Search for the cell housing the specified text and yield its [x, y] center coordinate. 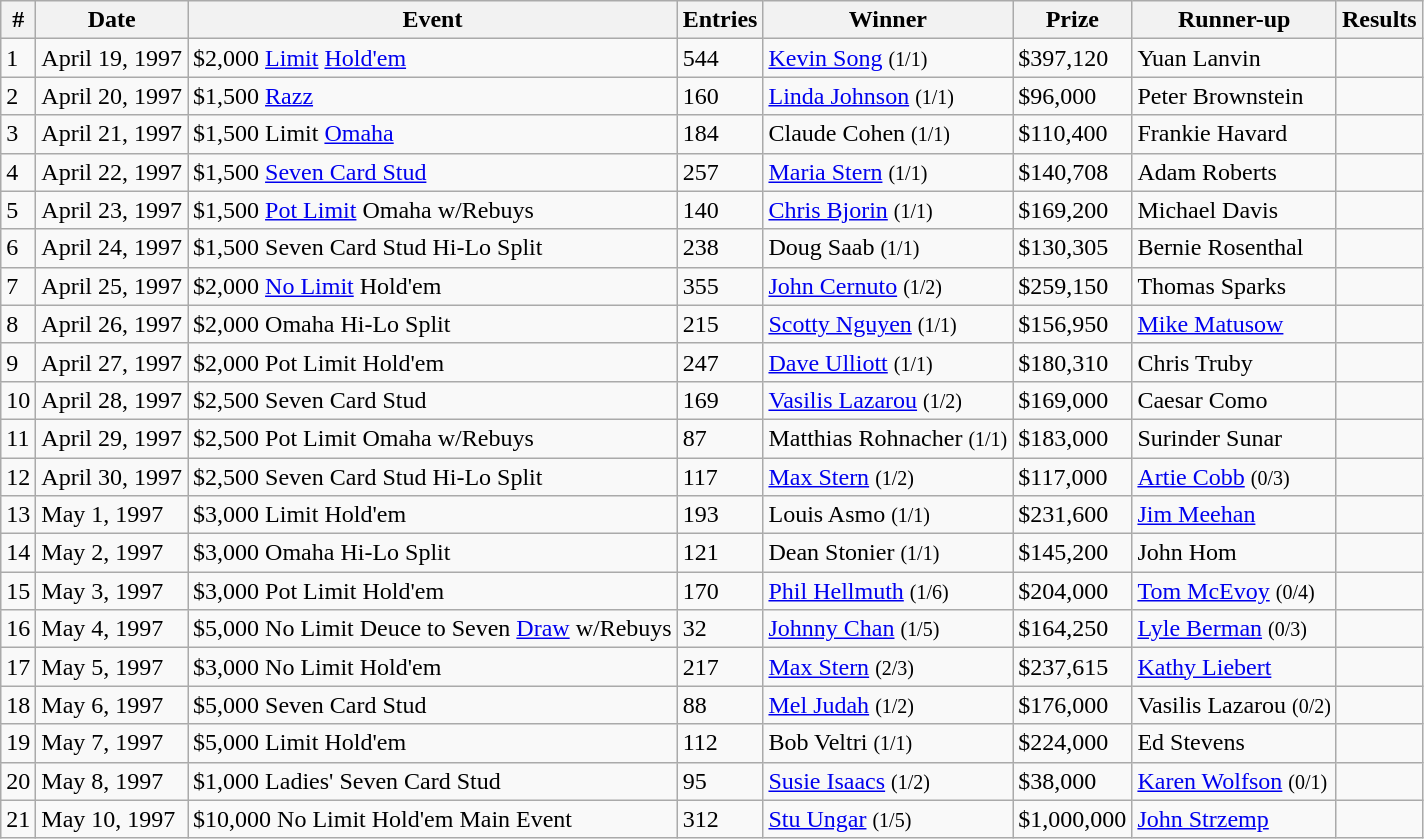
Doug Saab (1/1) [888, 248]
217 [720, 667]
$38,000 [1072, 781]
John Strzemp [1234, 819]
$2,000 Pot Limit Hold'em [433, 362]
9 [18, 362]
88 [720, 705]
19 [18, 743]
April 29, 1997 [112, 438]
544 [720, 58]
Thomas Sparks [1234, 286]
April 22, 1997 [112, 172]
1 [18, 58]
May 10, 1997 [112, 819]
184 [720, 134]
95 [720, 781]
Chris Truby [1234, 362]
April 28, 1997 [112, 400]
6 [18, 248]
$1,500 Seven Card Stud Hi-Lo Split [433, 248]
$2,000 No Limit Hold'em [433, 286]
112 [720, 743]
$2,500 Seven Card Stud Hi-Lo Split [433, 477]
$169,200 [1072, 210]
Runner-up [1234, 20]
Event [433, 20]
17 [18, 667]
$156,950 [1072, 324]
$2,500 Seven Card Stud [433, 400]
355 [720, 286]
$2,500 Pot Limit Omaha w/Rebuys [433, 438]
121 [720, 553]
May 2, 1997 [112, 553]
$180,310 [1072, 362]
$3,000 Omaha Hi-Lo Split [433, 553]
May 5, 1997 [112, 667]
May 4, 1997 [112, 629]
$2,000 Omaha Hi-Lo Split [433, 324]
160 [720, 96]
Claude Cohen (1/1) [888, 134]
$5,000 Limit Hold'em [433, 743]
$140,708 [1072, 172]
Adam Roberts [1234, 172]
$1,500 Pot Limit Omaha w/Rebuys [433, 210]
Johnny Chan (1/5) [888, 629]
Winner [888, 20]
$231,600 [1072, 515]
Results [1379, 20]
$145,200 [1072, 553]
May 8, 1997 [112, 781]
Entries [720, 20]
140 [720, 210]
Max Stern (1/2) [888, 477]
$224,000 [1072, 743]
87 [720, 438]
John Hom [1234, 553]
$3,000 Pot Limit Hold'em [433, 591]
$130,305 [1072, 248]
Michael Davis [1234, 210]
$259,150 [1072, 286]
14 [18, 553]
Stu Ungar (1/5) [888, 819]
Maria Stern (1/1) [888, 172]
Max Stern (2/3) [888, 667]
312 [720, 819]
3 [18, 134]
$1,500 Limit Omaha [433, 134]
18 [18, 705]
Kevin Song (1/1) [888, 58]
Artie Cobb (0/3) [1234, 477]
$117,000 [1072, 477]
$1,000 Ladies' Seven Card Stud [433, 781]
$3,000 No Limit Hold'em [433, 667]
Susie Isaacs (1/2) [888, 781]
# [18, 20]
April 21, 1997 [112, 134]
Mel Judah (1/2) [888, 705]
Bernie Rosenthal [1234, 248]
$3,000 Limit Hold'em [433, 515]
Peter Brownstein [1234, 96]
20 [18, 781]
April 26, 1997 [112, 324]
257 [720, 172]
April 27, 1997 [112, 362]
Scotty Nguyen (1/1) [888, 324]
$164,250 [1072, 629]
$5,000 No Limit Deuce to Seven Draw w/Rebuys [433, 629]
$110,400 [1072, 134]
Dean Stonier (1/1) [888, 553]
21 [18, 819]
15 [18, 591]
Vasilis Lazarou (1/2) [888, 400]
April 25, 1997 [112, 286]
32 [720, 629]
$204,000 [1072, 591]
Yuan Lanvin [1234, 58]
$1,500 Seven Card Stud [433, 172]
$176,000 [1072, 705]
Karen Wolfson (0/1) [1234, 781]
April 24, 1997 [112, 248]
Dave Ulliott (1/1) [888, 362]
April 20, 1997 [112, 96]
215 [720, 324]
Surinder Sunar [1234, 438]
$397,120 [1072, 58]
247 [720, 362]
April 23, 1997 [112, 210]
238 [720, 248]
May 1, 1997 [112, 515]
Mike Matusow [1234, 324]
Louis Asmo (1/1) [888, 515]
$10,000 No Limit Hold'em Main Event [433, 819]
4 [18, 172]
Frankie Havard [1234, 134]
$169,000 [1072, 400]
Date [112, 20]
Kathy Liebert [1234, 667]
169 [720, 400]
$183,000 [1072, 438]
April 19, 1997 [112, 58]
Chris Bjorin (1/1) [888, 210]
13 [18, 515]
John Cernuto (1/2) [888, 286]
$5,000 Seven Card Stud [433, 705]
Tom McEvoy (0/4) [1234, 591]
10 [18, 400]
Jim Meehan [1234, 515]
Vasilis Lazarou (0/2) [1234, 705]
Linda Johnson (1/1) [888, 96]
170 [720, 591]
May 6, 1997 [112, 705]
Matthias Rohnacher (1/1) [888, 438]
$96,000 [1072, 96]
Ed Stevens [1234, 743]
$1,500 Razz [433, 96]
193 [720, 515]
$1,000,000 [1072, 819]
Bob Veltri (1/1) [888, 743]
5 [18, 210]
Lyle Berman (0/3) [1234, 629]
April 30, 1997 [112, 477]
Phil Hellmuth (1/6) [888, 591]
Prize [1072, 20]
117 [720, 477]
May 3, 1997 [112, 591]
$2,000 Limit Hold'em [433, 58]
$237,615 [1072, 667]
16 [18, 629]
8 [18, 324]
12 [18, 477]
7 [18, 286]
11 [18, 438]
Caesar Como [1234, 400]
May 7, 1997 [112, 743]
2 [18, 96]
